Determine the (x, y) coordinate at the center of the cell enclosing the given text.  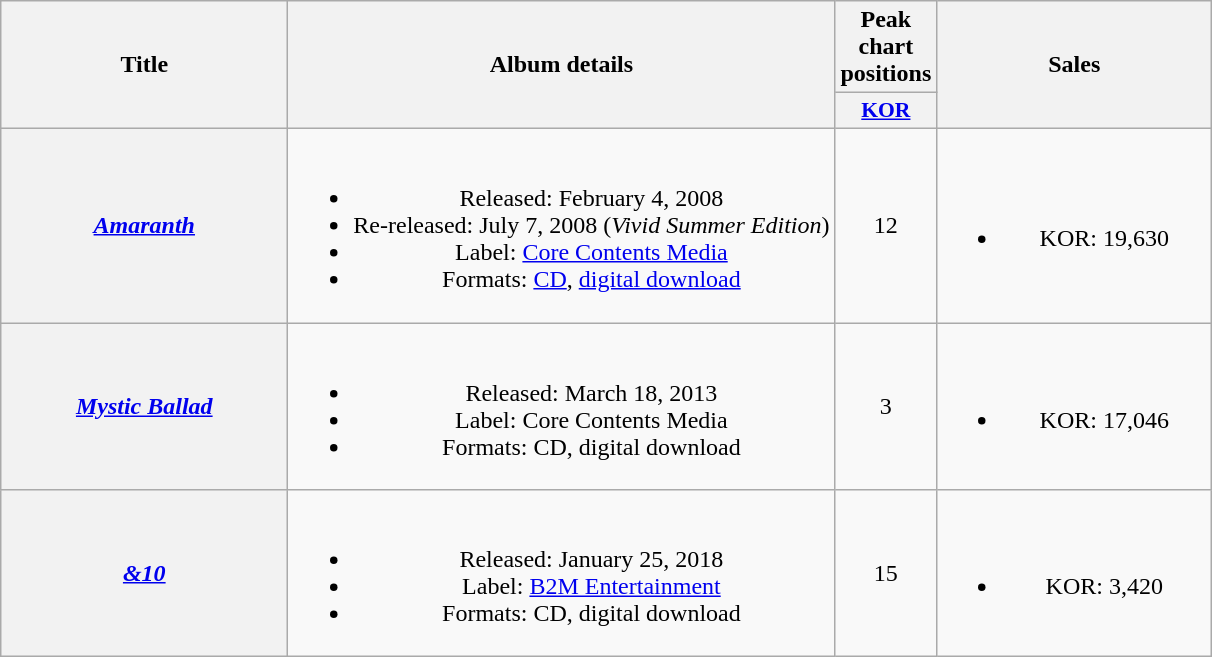
Sales (1074, 65)
Released: January 25, 2018Label: B2M EntertainmentFormats: CD, digital download (562, 574)
15 (886, 574)
3 (886, 406)
KOR (886, 111)
Amaranth (144, 225)
Released: March 18, 2013Label: Core Contents MediaFormats: CD, digital download (562, 406)
KOR: 3,420 (1074, 574)
KOR: 17,046 (1074, 406)
Peak chart positions (886, 47)
Title (144, 65)
12 (886, 225)
Album details (562, 65)
KOR: 19,630 (1074, 225)
Released: February 4, 2008Re-released: July 7, 2008 (Vivid Summer Edition)Label: Core Contents MediaFormats: CD, digital download (562, 225)
Mystic Ballad (144, 406)
&10 (144, 574)
